Return the (x, y) coordinate for the center point of the cell that contains the specified text.  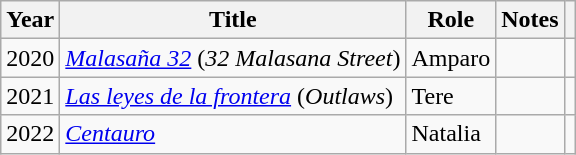
Year (30, 20)
2020 (30, 58)
Notes (530, 20)
Centauro (233, 134)
Las leyes de la frontera (Outlaws) (233, 96)
2021 (30, 96)
Natalia (451, 134)
Role (451, 20)
Title (233, 20)
Malasaña 32 (32 Malasana Street) (233, 58)
2022 (30, 134)
Tere (451, 96)
Amparo (451, 58)
